Detect which cell encompasses the target text, then output its [X, Y] center coordinate. 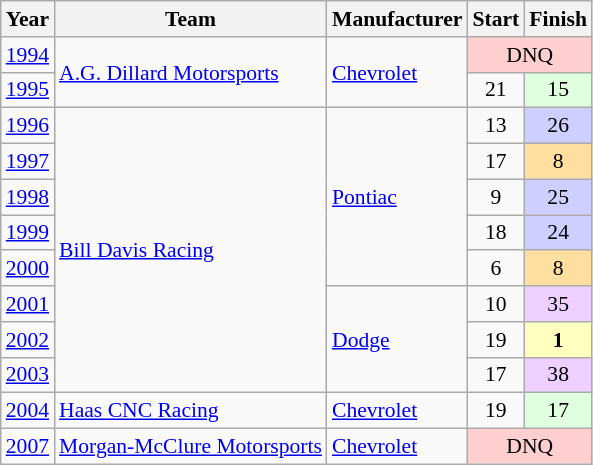
Finish [558, 19]
26 [558, 126]
Haas CNC Racing [190, 411]
Year [28, 19]
25 [558, 197]
Bill Davis Racing [190, 250]
Morgan-McClure Motorsports [190, 447]
1998 [28, 197]
1997 [28, 162]
2001 [28, 304]
21 [496, 90]
2007 [28, 447]
1 [558, 340]
35 [558, 304]
1999 [28, 233]
1996 [28, 126]
10 [496, 304]
2000 [28, 269]
Pontiac [397, 197]
15 [558, 90]
24 [558, 233]
9 [496, 197]
2002 [28, 340]
Manufacturer [397, 19]
Team [190, 19]
Dodge [397, 340]
Start [496, 19]
38 [558, 375]
6 [496, 269]
18 [496, 233]
13 [496, 126]
1994 [28, 55]
2004 [28, 411]
A.G. Dillard Motorsports [190, 72]
2003 [28, 375]
1995 [28, 90]
